Provide the (x, y) coordinate of the cell's center where the given text is located.  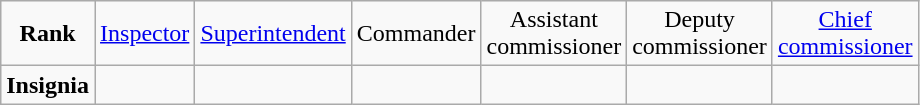
Superintendent (273, 34)
Commander (416, 34)
Assistant commissioner (554, 34)
Inspector (145, 34)
Chief commissioner (845, 34)
Rank (48, 34)
Deputy commissioner (700, 34)
Insignia (48, 85)
